From the cell containing the given text, extract its center point as (X, Y) coordinate. 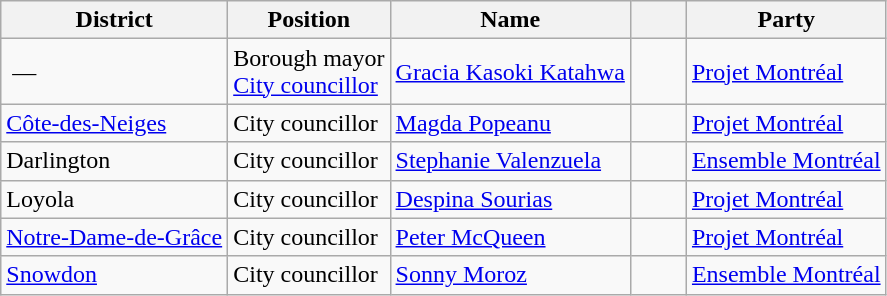
Name (510, 20)
Notre-Dame-de-Grâce (114, 237)
Gracia Kasoki Katahwa (510, 72)
Stephanie Valenzuela (510, 161)
Borough mayorCity councillor (309, 72)
Peter McQueen (510, 237)
Loyola (114, 199)
— (114, 72)
Position (309, 20)
Snowdon (114, 275)
District (114, 20)
Darlington (114, 161)
Despina Sourias (510, 199)
Côte-des-Neiges (114, 123)
Magda Popeanu (510, 123)
Sonny Moroz (510, 275)
Party (786, 20)
